Identify which cell holds the provided text, then report its (X, Y) central coordinate. 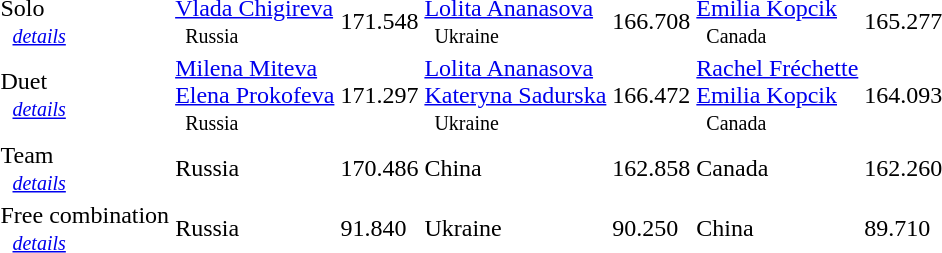
166.472 (652, 95)
Canada (778, 168)
China (516, 168)
Rachel Fréchette Emilia Kopcik Canada (778, 95)
Milena Miteva Elena Prokofeva Russia (255, 95)
170.486 (380, 168)
171.297 (380, 95)
Lolita Ananasova Kateryna Sadurska Ukraine (516, 95)
162.858 (652, 168)
Russia (255, 168)
